Extract the (X, Y) coordinate from the center of the cell holding the provided text.  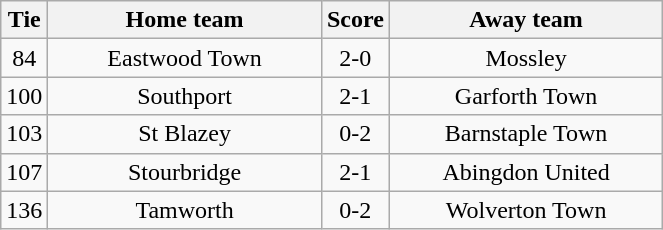
84 (24, 58)
Tie (24, 20)
Barnstaple Town (526, 134)
100 (24, 96)
Score (355, 20)
Wolverton Town (526, 210)
Stourbridge (185, 172)
Away team (526, 20)
Mossley (526, 58)
103 (24, 134)
Abingdon United (526, 172)
107 (24, 172)
136 (24, 210)
St Blazey (185, 134)
Eastwood Town (185, 58)
Home team (185, 20)
Southport (185, 96)
Tamworth (185, 210)
2-0 (355, 58)
Garforth Town (526, 96)
